Provide the (X, Y) coordinate of the cell's center where the given text is located.  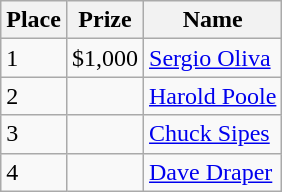
Harold Poole (213, 96)
Name (213, 20)
$1,000 (104, 58)
Sergio Oliva (213, 58)
Chuck Sipes (213, 134)
4 (34, 172)
3 (34, 134)
2 (34, 96)
Place (34, 20)
1 (34, 58)
Dave Draper (213, 172)
Prize (104, 20)
